Capture the cell that displays the provided text and extract its (X, Y) central coordinate. 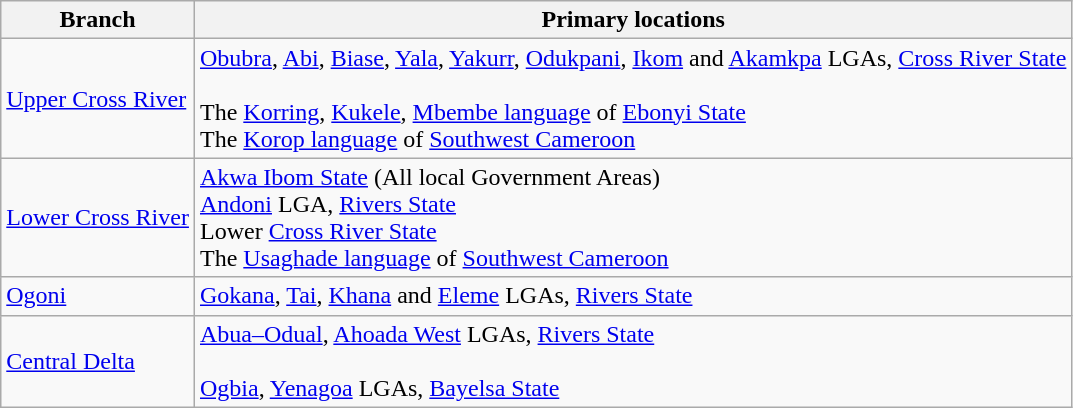
Akwa Ibom State (All local Government Areas)Andoni LGA, Rivers State Lower Cross River State The Usaghade language of Southwest Cameroon (632, 218)
Branch (98, 20)
Gokana, Tai, Khana and Eleme LGAs, Rivers State (632, 296)
Primary locations (632, 20)
Abua–Odual, Ahoada West LGAs, Rivers StateOgbia, Yenagoa LGAs, Bayelsa State (632, 361)
Lower Cross River (98, 218)
Upper Cross River (98, 98)
Ogoni (98, 296)
Central Delta (98, 361)
